Capture the cell that displays the provided text and extract its (x, y) central coordinate. 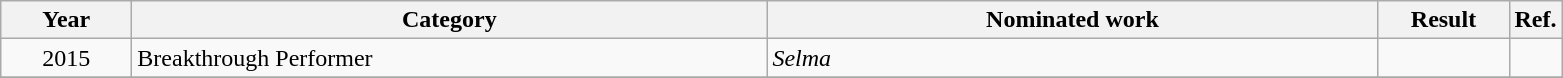
2015 (66, 58)
Ref. (1536, 20)
Nominated work (1072, 20)
Year (66, 20)
Breakthrough Performer (450, 58)
Selma (1072, 58)
Category (450, 20)
Result (1444, 20)
